Locate the cell with the specified text and output its [X, Y] center coordinate. 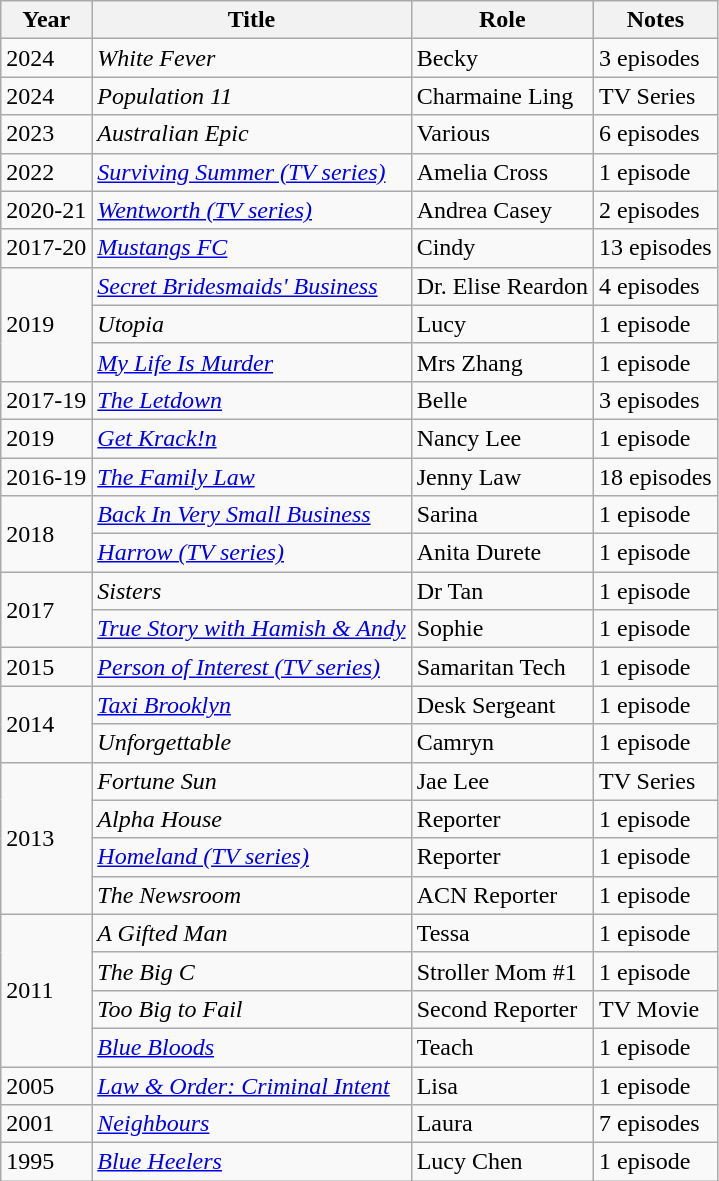
2015 [46, 667]
Cindy [502, 248]
True Story with Hamish & Andy [252, 629]
Notes [655, 20]
Alpha House [252, 819]
Anita Durete [502, 553]
Amelia Cross [502, 172]
Sophie [502, 629]
1995 [46, 1162]
Homeland (TV series) [252, 857]
Second Reporter [502, 1009]
Charmaine Ling [502, 96]
Sisters [252, 591]
2005 [46, 1085]
Andrea Casey [502, 210]
2018 [46, 534]
Mrs Zhang [502, 362]
Person of Interest (TV series) [252, 667]
Taxi Brooklyn [252, 705]
Population 11 [252, 96]
Jae Lee [502, 781]
Camryn [502, 743]
Law & Order: Criminal Intent [252, 1085]
Nancy Lee [502, 438]
Laura [502, 1124]
Various [502, 134]
Lucy [502, 324]
2017 [46, 610]
A Gifted Man [252, 933]
2001 [46, 1124]
2014 [46, 724]
Australian Epic [252, 134]
ACN Reporter [502, 895]
Neighbours [252, 1124]
Secret Bridesmaids' Business [252, 286]
4 episodes [655, 286]
18 episodes [655, 477]
Blue Bloods [252, 1047]
2016-19 [46, 477]
Tessa [502, 933]
Role [502, 20]
Mustangs FC [252, 248]
The Family Law [252, 477]
2011 [46, 990]
2013 [46, 838]
2017-20 [46, 248]
The Letdown [252, 400]
Belle [502, 400]
2 episodes [655, 210]
Stroller Mom #1 [502, 971]
Sarina [502, 515]
TV Movie [655, 1009]
Year [46, 20]
2020-21 [46, 210]
Teach [502, 1047]
Desk Sergeant [502, 705]
2017-19 [46, 400]
Lucy Chen [502, 1162]
Jenny Law [502, 477]
Lisa [502, 1085]
Dr. Elise Reardon [502, 286]
The Newsroom [252, 895]
Wentworth (TV series) [252, 210]
2023 [46, 134]
Title [252, 20]
2022 [46, 172]
Fortune Sun [252, 781]
My Life Is Murder [252, 362]
Utopia [252, 324]
13 episodes [655, 248]
Dr Tan [502, 591]
Back In Very Small Business [252, 515]
Unforgettable [252, 743]
Becky [502, 58]
Blue Heelers [252, 1162]
Harrow (TV series) [252, 553]
Too Big to Fail [252, 1009]
6 episodes [655, 134]
Surviving Summer (TV series) [252, 172]
Get Krack!n [252, 438]
The Big C [252, 971]
White Fever [252, 58]
Samaritan Tech [502, 667]
7 episodes [655, 1124]
